Capture the cell that displays the provided text and extract its [X, Y] central coordinate. 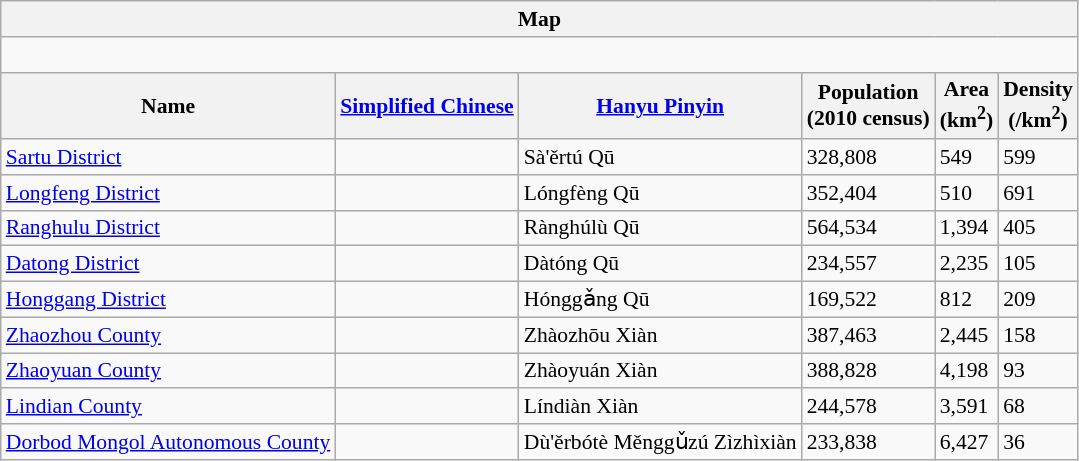
Zhaoyuan County [168, 371]
Hanyu Pinyin [660, 106]
599 [1038, 157]
Honggang District [168, 300]
Dorbod Mongol Autonomous County [168, 442]
2,235 [967, 264]
812 [967, 300]
Population(2010 census) [868, 106]
Zhàozhōu Xiàn [660, 335]
328,808 [868, 157]
Zhàoyuán Xiàn [660, 371]
Longfeng District [168, 193]
Lindian County [168, 407]
234,557 [868, 264]
Sartu District [168, 157]
405 [1038, 228]
6,427 [967, 442]
209 [1038, 300]
Name [168, 106]
Sà'ěrtú Qū [660, 157]
388,828 [868, 371]
68 [1038, 407]
Datong District [168, 264]
1,394 [967, 228]
549 [967, 157]
510 [967, 193]
Dàtóng Qū [660, 264]
169,522 [868, 300]
387,463 [868, 335]
4,198 [967, 371]
691 [1038, 193]
352,404 [868, 193]
2,445 [967, 335]
3,591 [967, 407]
564,534 [868, 228]
Dù'ěrbótè Měnggǔzú Zìzhìxiàn [660, 442]
Map [540, 19]
Area(km2) [967, 106]
233,838 [868, 442]
158 [1038, 335]
Hónggǎng Qū [660, 300]
Zhaozhou County [168, 335]
Simplified Chinese [426, 106]
36 [1038, 442]
Ranghulu District [168, 228]
Líndiàn Xiàn [660, 407]
Rànghúlù Qū [660, 228]
105 [1038, 264]
Density(/km2) [1038, 106]
Lóngfèng Qū [660, 193]
244,578 [868, 407]
93 [1038, 371]
